Extract the (X, Y) coordinate from the center of the cell holding the provided text.  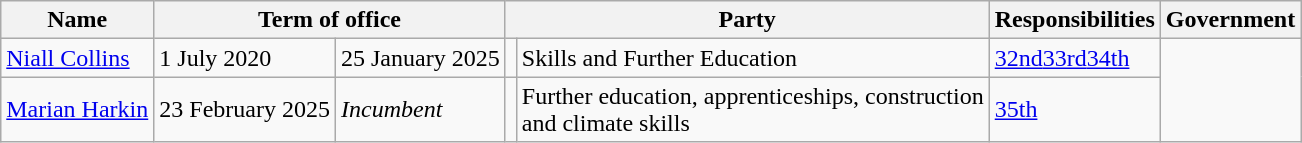
Incumbent (420, 110)
25 January 2025 (420, 58)
23 February 2025 (245, 110)
32nd33rd34th (1074, 58)
Party (747, 20)
Government (1230, 20)
Term of office (330, 20)
Responsibilities (1074, 20)
Niall Collins (78, 58)
1 July 2020 (245, 58)
Name (78, 20)
Further education, apprenticeships, constructionand climate skills (752, 110)
35th (1074, 110)
Marian Harkin (78, 110)
Skills and Further Education (752, 58)
